Determine the (X, Y) coordinate at the center of the cell enclosing the given text.  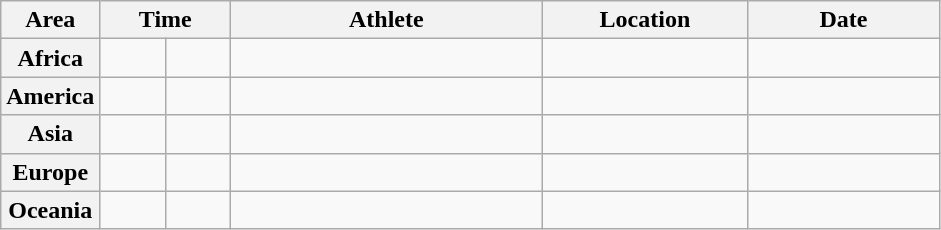
Athlete (386, 20)
America (50, 96)
Time (166, 20)
Oceania (50, 210)
Asia (50, 134)
Africa (50, 58)
Location (645, 20)
Europe (50, 172)
Date (844, 20)
Area (50, 20)
